For the text-containing cell, return its midpoint in [x, y] coordinate format. 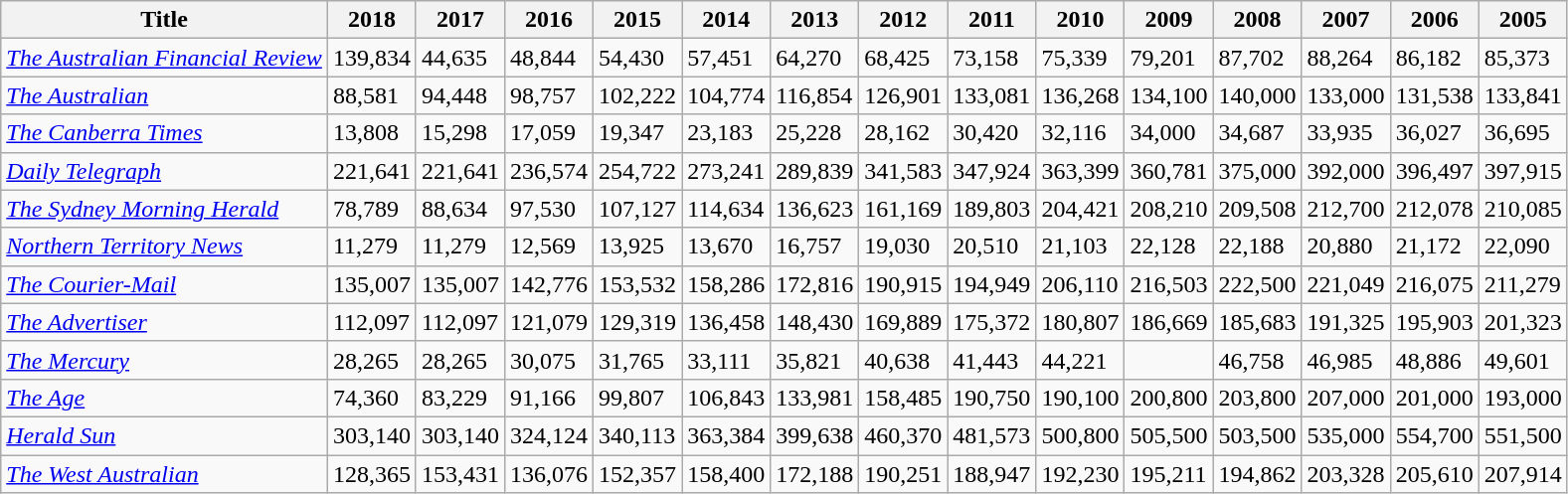
68,425 [903, 58]
340,113 [638, 435]
2006 [1434, 20]
79,201 [1169, 58]
2014 [726, 20]
460,370 [903, 435]
54,430 [638, 58]
35,821 [815, 360]
22,090 [1523, 247]
88,264 [1346, 58]
The Mercury [165, 360]
64,270 [815, 58]
152,357 [638, 474]
21,103 [1080, 247]
25,228 [815, 133]
2017 [459, 20]
289,839 [815, 171]
392,000 [1346, 171]
28,162 [903, 133]
20,880 [1346, 247]
204,421 [1080, 209]
136,623 [815, 209]
273,241 [726, 171]
2013 [815, 20]
87,702 [1257, 58]
36,027 [1434, 133]
191,325 [1346, 322]
201,000 [1434, 398]
212,700 [1346, 209]
Daily Telegraph [165, 171]
78,789 [372, 209]
48,844 [549, 58]
140,000 [1257, 95]
16,757 [815, 247]
36,695 [1523, 133]
49,601 [1523, 360]
104,774 [726, 95]
133,081 [992, 95]
161,169 [903, 209]
148,430 [815, 322]
34,687 [1257, 133]
172,816 [815, 284]
85,373 [1523, 58]
203,328 [1346, 474]
169,889 [903, 322]
254,722 [638, 171]
535,000 [1346, 435]
30,075 [549, 360]
86,182 [1434, 58]
190,251 [903, 474]
193,000 [1523, 398]
208,210 [1169, 209]
341,583 [903, 171]
324,124 [549, 435]
194,949 [992, 284]
114,634 [726, 209]
The Age [165, 398]
363,384 [726, 435]
158,400 [726, 474]
221,049 [1346, 284]
30,420 [992, 133]
88,581 [372, 95]
190,915 [903, 284]
153,532 [638, 284]
33,935 [1346, 133]
133,981 [815, 398]
98,757 [549, 95]
83,229 [459, 398]
185,683 [1257, 322]
126,901 [903, 95]
158,485 [903, 398]
186,669 [1169, 322]
142,776 [549, 284]
94,448 [459, 95]
481,573 [992, 435]
The Sydney Morning Herald [165, 209]
222,500 [1257, 284]
2016 [549, 20]
116,854 [815, 95]
2015 [638, 20]
203,800 [1257, 398]
73,158 [992, 58]
216,075 [1434, 284]
399,638 [815, 435]
33,111 [726, 360]
2018 [372, 20]
The Advertiser [165, 322]
44,221 [1080, 360]
15,298 [459, 133]
75,339 [1080, 58]
175,372 [992, 322]
136,268 [1080, 95]
107,127 [638, 209]
195,211 [1169, 474]
19,030 [903, 247]
106,843 [726, 398]
210,085 [1523, 209]
22,188 [1257, 247]
The Australian [165, 95]
Title [165, 20]
20,510 [992, 247]
139,834 [372, 58]
192,230 [1080, 474]
34,000 [1169, 133]
12,569 [549, 247]
The Courier-Mail [165, 284]
17,059 [549, 133]
206,110 [1080, 284]
48,886 [1434, 360]
201,323 [1523, 322]
505,500 [1169, 435]
360,781 [1169, 171]
2007 [1346, 20]
46,758 [1257, 360]
363,399 [1080, 171]
212,078 [1434, 209]
2010 [1080, 20]
207,000 [1346, 398]
13,925 [638, 247]
2008 [1257, 20]
189,803 [992, 209]
13,670 [726, 247]
500,800 [1080, 435]
188,947 [992, 474]
Northern Territory News [165, 247]
57,451 [726, 58]
99,807 [638, 398]
200,800 [1169, 398]
46,985 [1346, 360]
44,635 [459, 58]
129,319 [638, 322]
133,841 [1523, 95]
216,503 [1169, 284]
97,530 [549, 209]
23,183 [726, 133]
172,188 [815, 474]
158,286 [726, 284]
2009 [1169, 20]
153,431 [459, 474]
180,807 [1080, 322]
207,914 [1523, 474]
2012 [903, 20]
133,000 [1346, 95]
40,638 [903, 360]
347,924 [992, 171]
Herald Sun [165, 435]
136,458 [726, 322]
88,634 [459, 209]
The Australian Financial Review [165, 58]
131,538 [1434, 95]
32,116 [1080, 133]
31,765 [638, 360]
236,574 [549, 171]
190,100 [1080, 398]
503,500 [1257, 435]
121,079 [549, 322]
211,279 [1523, 284]
74,360 [372, 398]
13,808 [372, 133]
190,750 [992, 398]
397,915 [1523, 171]
91,166 [549, 398]
The West Australian [165, 474]
22,128 [1169, 247]
194,862 [1257, 474]
554,700 [1434, 435]
19,347 [638, 133]
551,500 [1523, 435]
128,365 [372, 474]
2005 [1523, 20]
205,610 [1434, 474]
134,100 [1169, 95]
2011 [992, 20]
396,497 [1434, 171]
195,903 [1434, 322]
375,000 [1257, 171]
21,172 [1434, 247]
The Canberra Times [165, 133]
41,443 [992, 360]
102,222 [638, 95]
209,508 [1257, 209]
136,076 [549, 474]
